Locate the cell with the specified text and output its (X, Y) center coordinate. 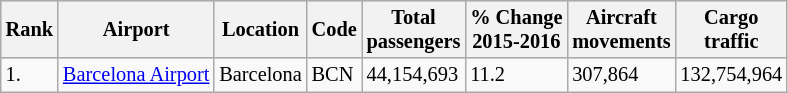
132,754,964 (731, 75)
Barcelona (260, 75)
Totalpassengers (414, 29)
Rank (30, 29)
11.2 (516, 75)
307,864 (621, 75)
BCN (334, 75)
Aircraftmovements (621, 29)
Cargotraffic (731, 29)
Barcelona Airport (136, 75)
% Change2015-2016 (516, 29)
Airport (136, 29)
Code (334, 29)
1. (30, 75)
Location (260, 29)
44,154,693 (414, 75)
